Detect which cell encompasses the target text, then output its [x, y] center coordinate. 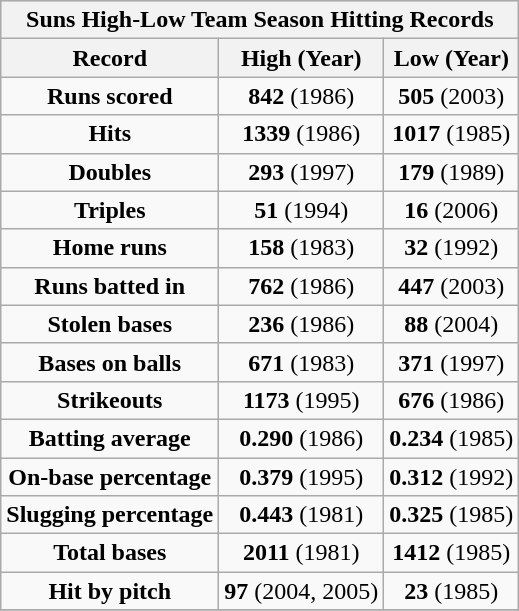
51 (1994) [302, 210]
0.312 (1992) [452, 477]
Triples [110, 210]
High (Year) [302, 58]
Stolen bases [110, 324]
32 (1992) [452, 248]
Record [110, 58]
2011 (1981) [302, 553]
1339 (1986) [302, 134]
On-base percentage [110, 477]
0.325 (1985) [452, 515]
Suns High-Low Team Season Hitting Records [260, 20]
179 (1989) [452, 172]
97 (2004, 2005) [302, 591]
88 (2004) [452, 324]
Total bases [110, 553]
Runs scored [110, 96]
Low (Year) [452, 58]
0.443 (1981) [302, 515]
Strikeouts [110, 400]
158 (1983) [302, 248]
842 (1986) [302, 96]
Batting average [110, 438]
Home runs [110, 248]
Hits [110, 134]
1412 (1985) [452, 553]
671 (1983) [302, 362]
371 (1997) [452, 362]
762 (1986) [302, 286]
16 (2006) [452, 210]
23 (1985) [452, 591]
236 (1986) [302, 324]
0.290 (1986) [302, 438]
1173 (1995) [302, 400]
0.234 (1985) [452, 438]
0.379 (1995) [302, 477]
Slugging percentage [110, 515]
Runs batted in [110, 286]
1017 (1985) [452, 134]
Doubles [110, 172]
505 (2003) [452, 96]
676 (1986) [452, 400]
293 (1997) [302, 172]
Hit by pitch [110, 591]
447 (2003) [452, 286]
Bases on balls [110, 362]
